Find where the given text appears and provide that cell's center as (X, Y) coordinate. 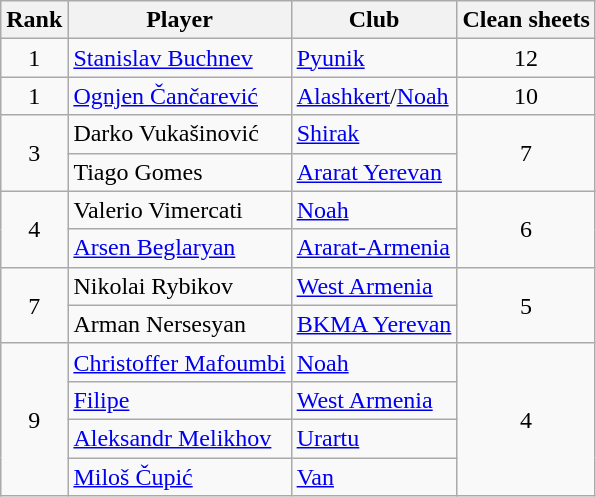
3 (34, 153)
9 (34, 419)
Ararat-Armenia (374, 248)
Shirak (374, 134)
Christoffer Mafoumbi (180, 362)
Nikolai Rybikov (180, 286)
6 (526, 229)
Valerio Vimercati (180, 210)
Ognjen Čančarević (180, 96)
Tiago Gomes (180, 172)
Stanislav Buchnev (180, 58)
Club (374, 20)
Urartu (374, 438)
Filipe (180, 400)
Clean sheets (526, 20)
Arsen Beglaryan (180, 248)
Rank (34, 20)
Darko Vukašinović (180, 134)
5 (526, 305)
BKMA Yerevan (374, 324)
10 (526, 96)
Player (180, 20)
Alashkert/Noah (374, 96)
Arman Nersesyan (180, 324)
12 (526, 58)
Pyunik (374, 58)
Aleksandr Melikhov (180, 438)
Van (374, 477)
Miloš Čupić (180, 477)
Ararat Yerevan (374, 172)
